Search for the cell housing the specified text and yield its [X, Y] center coordinate. 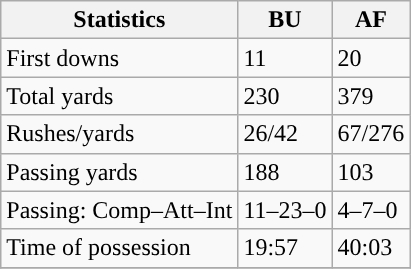
19:57 [285, 248]
188 [285, 172]
11–23–0 [285, 210]
First downs [120, 58]
67/276 [371, 134]
Statistics [120, 20]
BU [285, 20]
230 [285, 96]
Time of possession [120, 248]
379 [371, 96]
Total yards [120, 96]
Passing: Comp–Att–Int [120, 210]
103 [371, 172]
20 [371, 58]
Rushes/yards [120, 134]
40:03 [371, 248]
26/42 [285, 134]
Passing yards [120, 172]
AF [371, 20]
11 [285, 58]
4–7–0 [371, 210]
